Identify which cell holds the provided text, then report its (X, Y) central coordinate. 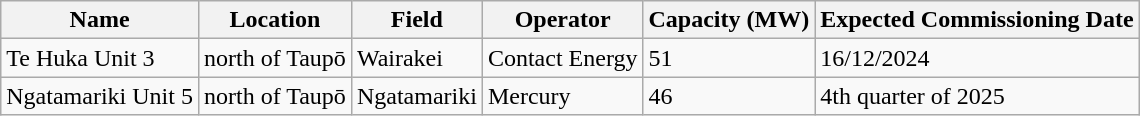
Contact Energy (562, 58)
Location (274, 20)
Capacity (MW) (729, 20)
16/12/2024 (977, 58)
4th quarter of 2025 (977, 96)
Operator (562, 20)
Expected Commissioning Date (977, 20)
Ngatamariki (416, 96)
Mercury (562, 96)
51 (729, 58)
Wairakei (416, 58)
46 (729, 96)
Field (416, 20)
Te Huka Unit 3 (100, 58)
Ngatamariki Unit 5 (100, 96)
Name (100, 20)
